Provide the (x, y) coordinate of the cell's center where the given text is located.  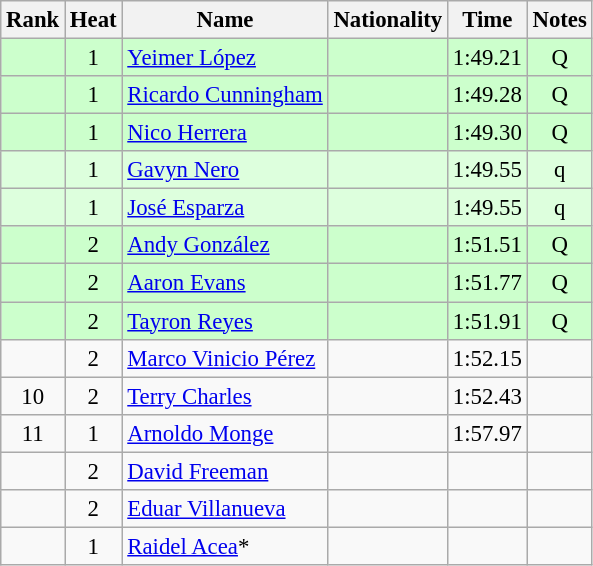
Terry Charles (225, 396)
Name (225, 20)
1:52.15 (488, 358)
Notes (560, 20)
1:57.97 (488, 433)
Eduar Villanueva (225, 509)
1:51.91 (488, 321)
Aaron Evans (225, 283)
Tayron Reyes (225, 321)
José Esparza (225, 208)
Ricardo Cunningham (225, 95)
1:49.21 (488, 58)
1:49.28 (488, 95)
Nationality (388, 20)
1:51.77 (488, 283)
Marco Vinicio Pérez (225, 358)
1:51.51 (488, 245)
Arnoldo Monge (225, 433)
1:52.43 (488, 396)
David Freeman (225, 471)
Nico Herrera (225, 133)
Rank (33, 20)
1:49.30 (488, 133)
Andy González (225, 245)
Yeimer López (225, 58)
Heat (94, 20)
Time (488, 20)
11 (33, 433)
Gavyn Nero (225, 170)
10 (33, 396)
Raidel Acea* (225, 546)
